Locate the cell with the specified text and output its [x, y] center coordinate. 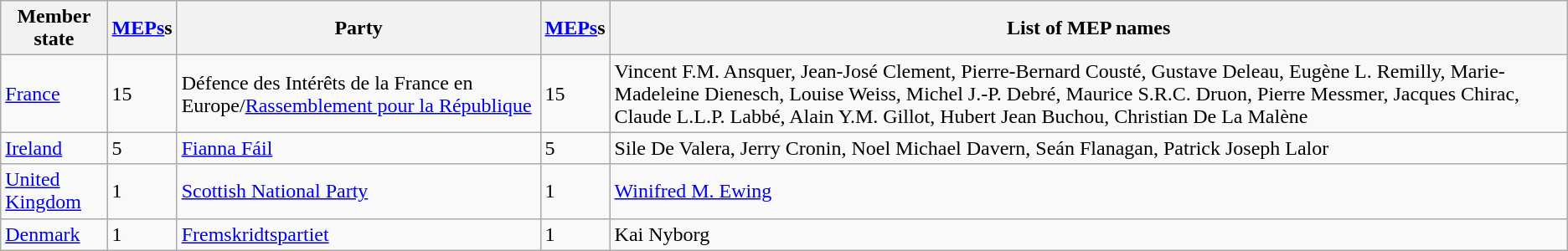
Fremskridtspartiet [358, 234]
France [54, 94]
Party [358, 28]
Défence des Intérêts de la France en Europe/Rassemblement pour la République [358, 94]
Winifred M. Ewing [1089, 191]
Denmark [54, 234]
Ireland [54, 148]
Member state [54, 28]
United Kingdom [54, 191]
List of MEP names [1089, 28]
Fianna Fáil [358, 148]
Sile De Valera, Jerry Cronin, Noel Michael Davern, Seán Flanagan, Patrick Joseph Lalor [1089, 148]
Scottish National Party [358, 191]
Kai Nyborg [1089, 234]
